Return (X, Y) of the center of cell containing provided text 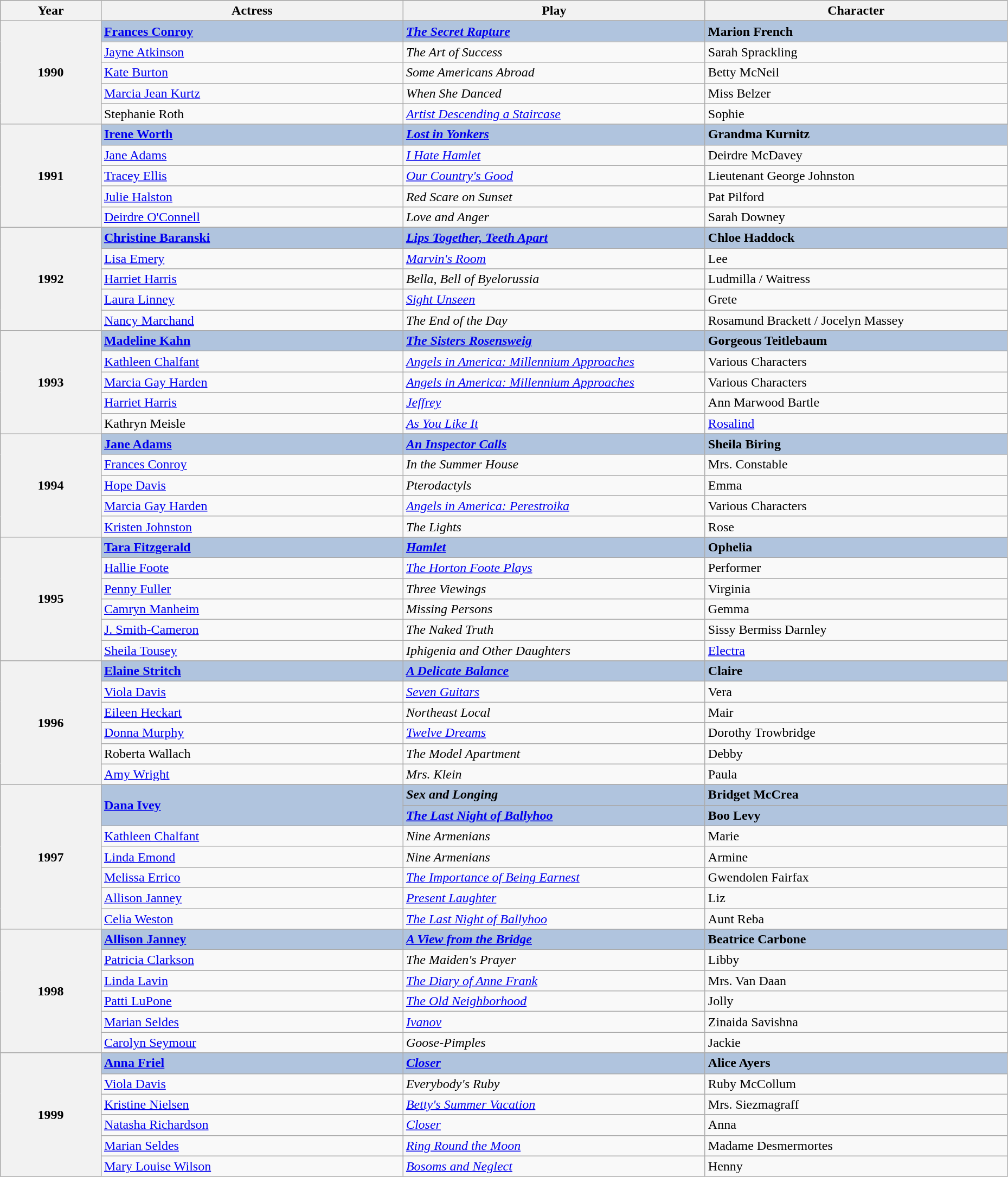
Claire (856, 671)
Sissy Bermiss Darnley (856, 630)
Electra (856, 651)
Nancy Marchand (252, 320)
I Hate Hamlet (554, 155)
Alice Ayers (856, 1063)
The Model Apartment (554, 754)
Angels in America: Perestroika (554, 506)
Mrs. Siezmagraff (856, 1104)
Missing Persons (554, 609)
Mrs. Klein (554, 774)
Camryn Manheim (252, 609)
Madame Desmermortes (856, 1146)
The Importance of Being Earnest (554, 877)
Sheila Tousey (252, 651)
Liz (856, 898)
Betty McNeil (856, 73)
Northeast Local (554, 712)
Debby (856, 754)
Marcia Jean Kurtz (252, 93)
Mrs. Van Daan (856, 981)
As You Like It (554, 423)
Goose-Pimples (554, 1043)
Natasha Richardson (252, 1125)
The Secret Rapture (554, 31)
Sex and Longing (554, 795)
In the Summer House (554, 465)
1990 (51, 73)
Love and Anger (554, 217)
Grete (856, 300)
Performer (856, 568)
Mrs. Constable (856, 465)
Hope Davis (252, 485)
Paula (856, 774)
Ann Marwood Bartle (856, 403)
Hallie Foote (252, 568)
Amy Wright (252, 774)
Tracey Ellis (252, 176)
Elaine Stritch (252, 671)
Miss Belzer (856, 93)
Laura Linney (252, 300)
1993 (51, 382)
Rose (856, 526)
Madeline Kahn (252, 341)
1999 (51, 1115)
Sheila Biring (856, 444)
Zinaida Savishna (856, 1022)
Jolly (856, 1001)
Patti LuPone (252, 1001)
1994 (51, 485)
Rosalind (856, 423)
Betty's Summer Vacation (554, 1104)
Three Viewings (554, 588)
Penny Fuller (252, 588)
Eileen Heckart (252, 712)
Dorothy Trowbridge (856, 733)
Lips Together, Teeth Apart (554, 237)
Sarah Sprackling (856, 52)
Ophelia (856, 547)
Vera (856, 692)
Emma (856, 485)
Jackie (856, 1043)
Anna (856, 1125)
1991 (51, 176)
Kate Burton (252, 73)
Sophie (856, 114)
Artist Descending a Staircase (554, 114)
Seven Guitars (554, 692)
The Lights (554, 526)
Gemma (856, 609)
Iphigenia and Other Daughters (554, 651)
Jayne Atkinson (252, 52)
Ruby McCollum (856, 1084)
Henny (856, 1166)
Hamlet (554, 547)
Boo Levy (856, 815)
The Art of Success (554, 52)
J. Smith-Cameron (252, 630)
Kristine Nielsen (252, 1104)
Roberta Wallach (252, 754)
Some Americans Abroad (554, 73)
A Delicate Balance (554, 671)
Julie Halston (252, 196)
Rosamund Brackett / Jocelyn Massey (856, 320)
Bosoms and Neglect (554, 1166)
Beatrice Carbone (856, 940)
Play (554, 11)
Bridget McCrea (856, 795)
Linda Lavin (252, 981)
Sarah Downey (856, 217)
Ivanov (554, 1022)
Tara Fitzgerald (252, 547)
Deirdre O'Connell (252, 217)
The Horton Foote Plays (554, 568)
An Inspector Calls (554, 444)
Lisa Emery (252, 259)
Lee (856, 259)
Aunt Reba (856, 919)
Kristen Johnston (252, 526)
Melissa Errico (252, 877)
Pat Pilford (856, 196)
Pterodactyls (554, 485)
Chloe Haddock (856, 237)
Donna Murphy (252, 733)
Our Country's Good (554, 176)
Sight Unseen (554, 300)
Ludmilla / Waitress (856, 279)
Christine Baranski (252, 237)
Marie (856, 836)
Mair (856, 712)
Actress (252, 11)
Twelve Dreams (554, 733)
Marion French (856, 31)
The Diary of Anne Frank (554, 981)
Kathryn Meisle (252, 423)
Everybody's Ruby (554, 1084)
Ring Round the Moon (554, 1146)
Libby (856, 960)
Linda Emond (252, 857)
The Old Neighborhood (554, 1001)
Bella, Bell of Byelorussia (554, 279)
Year (51, 11)
Celia Weston (252, 919)
The Naked Truth (554, 630)
Lieutenant George Johnston (856, 176)
When She Danced (554, 93)
Marvin's Room (554, 259)
1996 (51, 723)
The End of the Day (554, 320)
The Sisters Rosensweig (554, 341)
Armine (856, 857)
Grandma Kurnitz (856, 134)
Lost in Yonkers (554, 134)
Dana Ivey (252, 805)
The Maiden's Prayer (554, 960)
Gwendolen Fairfax (856, 877)
Stephanie Roth (252, 114)
1997 (51, 857)
Deirdre McDavey (856, 155)
1992 (51, 279)
Mary Louise Wilson (252, 1166)
Jeffrey (554, 403)
Irene Worth (252, 134)
Present Laughter (554, 898)
Gorgeous Teitlebaum (856, 341)
A View from the Bridge (554, 940)
Carolyn Seymour (252, 1043)
Virginia (856, 588)
1995 (51, 599)
Patricia Clarkson (252, 960)
Anna Friel (252, 1063)
1998 (51, 991)
Red Scare on Sunset (554, 196)
Character (856, 11)
